Scan for the cell matching the given text and deliver its (X, Y) coordinate at center. 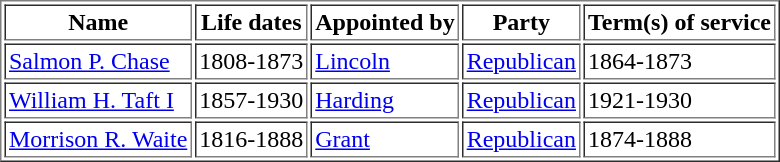
Salmon P. Chase (98, 62)
1864-1873 (679, 62)
Name (98, 22)
Harding (385, 100)
1921-1930 (679, 100)
1808-1873 (252, 62)
Party (521, 22)
Life dates (252, 22)
1874-1888 (679, 140)
1857-1930 (252, 100)
Grant (385, 140)
William H. Taft I (98, 100)
Morrison R. Waite (98, 140)
Appointed by (385, 22)
1816-1888 (252, 140)
Term(s) of service (679, 22)
Lincoln (385, 62)
